Identify which cell holds the provided text, then report its (x, y) central coordinate. 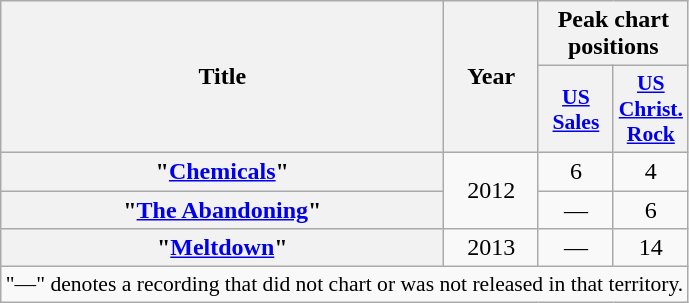
Title (222, 77)
Year (492, 77)
14 (650, 248)
USSales (576, 110)
"The Abandoning" (222, 209)
"—" denotes a recording that did not chart or was not released in that territory. (345, 285)
"Meltdown" (222, 248)
Peak chart positions (613, 34)
USChrist. Rock (650, 110)
4 (650, 171)
"Chemicals" (222, 171)
2012 (492, 190)
2013 (492, 248)
